Return the (x, y) coordinate for the center point of the cell that contains the specified text.  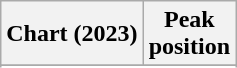
Peakposition (189, 34)
Chart (2023) (72, 34)
